Identify which cell holds the provided text, then report its (x, y) central coordinate. 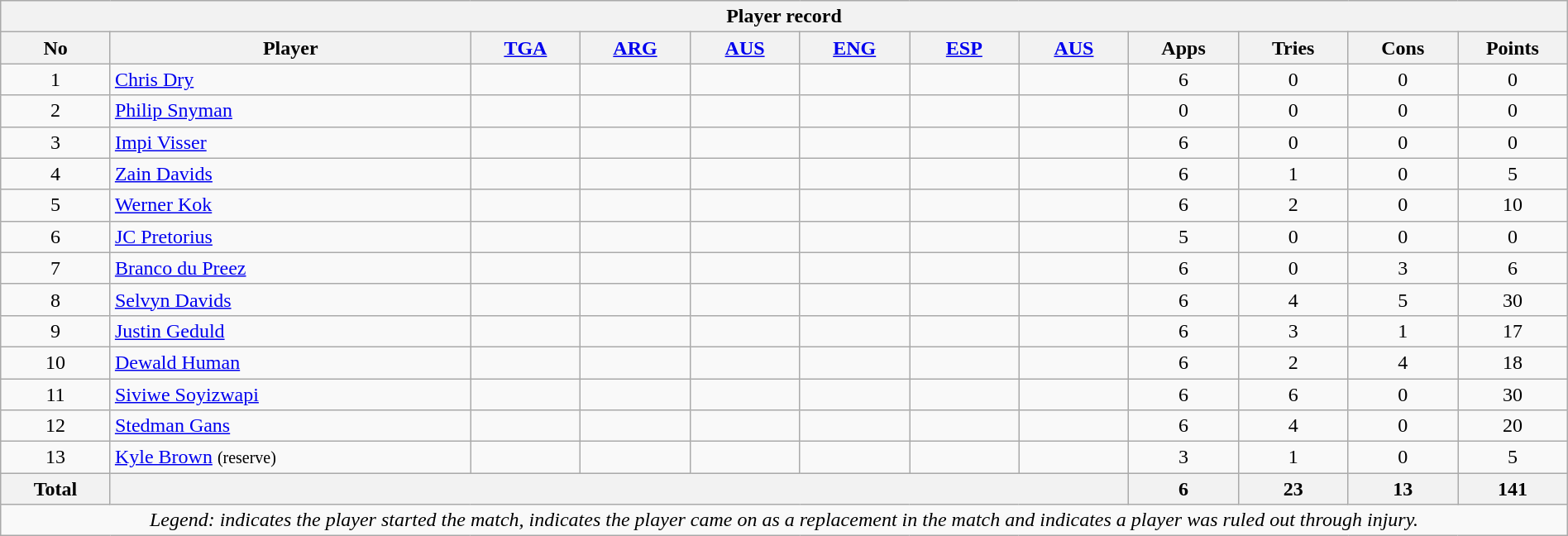
Cons (1403, 48)
141 (1513, 489)
Dewald Human (290, 362)
Branco du Preez (290, 268)
Player record (784, 17)
7 (56, 268)
Siviwe Soyizwapi (290, 395)
Stedman Gans (290, 426)
9 (56, 331)
11 (56, 395)
Total (56, 489)
18 (1513, 362)
ARG (635, 48)
Chris Dry (290, 79)
Kyle Brown (reserve) (290, 457)
Apps (1184, 48)
23 (1293, 489)
TGA (526, 48)
Impi Visser (290, 142)
ENG (855, 48)
12 (56, 426)
20 (1513, 426)
Werner Kok (290, 205)
17 (1513, 331)
8 (56, 299)
Selvyn Davids (290, 299)
JC Pretorius (290, 237)
Justin Geduld (290, 331)
Player (290, 48)
Zain Davids (290, 174)
Points (1513, 48)
Tries (1293, 48)
No (56, 48)
ESP (964, 48)
Philip Snyman (290, 111)
